Return (X, Y) of the center of cell containing provided text 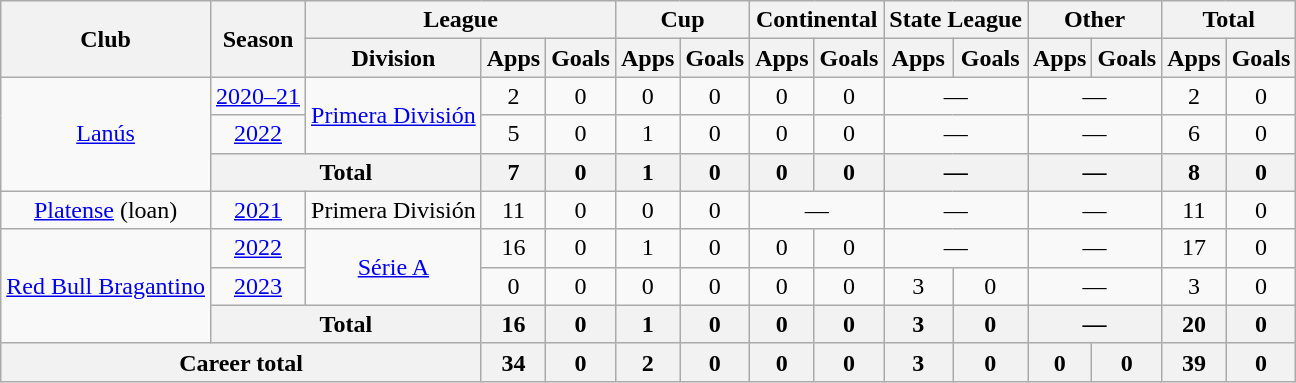
7 (513, 172)
2020–21 (258, 96)
17 (1194, 248)
State League (956, 20)
Continental (817, 20)
Série A (394, 267)
Club (106, 39)
2021 (258, 210)
Cup (682, 20)
34 (513, 362)
Red Bull Bragantino (106, 286)
Other (1095, 20)
6 (1194, 134)
8 (1194, 172)
2023 (258, 286)
Season (258, 39)
39 (1194, 362)
Division (394, 58)
Lanús (106, 134)
Platense (loan) (106, 210)
League (461, 20)
Career total (241, 362)
5 (513, 134)
20 (1194, 324)
